Determine the (x, y) coordinate at the center of the cell enclosing the given text.  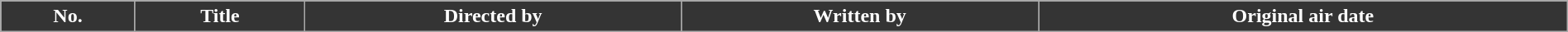
Title (220, 16)
No. (68, 16)
Directed by (493, 16)
Original air date (1303, 16)
Written by (860, 16)
